For the text-containing cell, return its midpoint in (x, y) coordinate format. 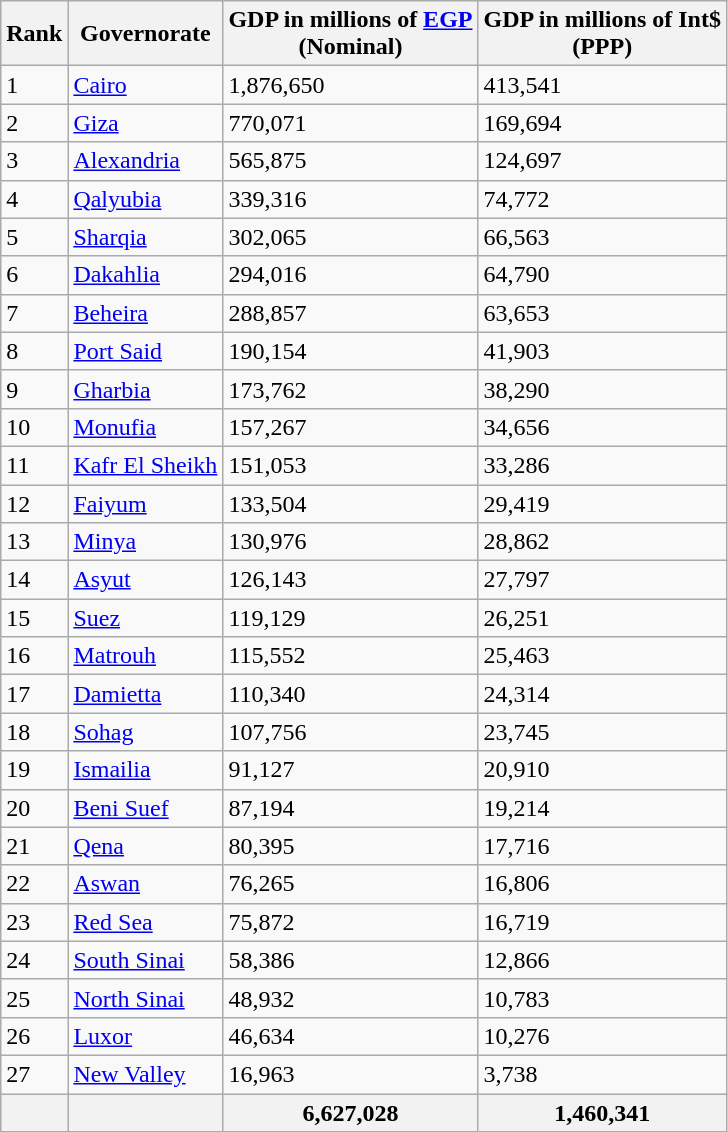
GDP in millions of Int$(PPP) (602, 34)
75,872 (350, 922)
South Sinai (146, 960)
19,214 (602, 808)
14 (34, 580)
173,762 (350, 389)
Minya (146, 542)
Qalyubia (146, 199)
15 (34, 618)
63,653 (602, 313)
Qena (146, 846)
Beni Suef (146, 808)
110,340 (350, 694)
107,756 (350, 732)
18 (34, 732)
16,806 (602, 884)
Ismailia (146, 770)
23,745 (602, 732)
10,276 (602, 1036)
115,552 (350, 656)
21 (34, 846)
Sohag (146, 732)
Cairo (146, 85)
North Sinai (146, 998)
Giza (146, 123)
4 (34, 199)
294,016 (350, 275)
16,963 (350, 1074)
10 (34, 427)
190,154 (350, 351)
Asyut (146, 580)
74,772 (602, 199)
34,656 (602, 427)
Kafr El Sheikh (146, 465)
565,875 (350, 161)
87,194 (350, 808)
23 (34, 922)
Dakahlia (146, 275)
Monufia (146, 427)
11 (34, 465)
29,419 (602, 503)
New Valley (146, 1074)
126,143 (350, 580)
10,783 (602, 998)
17,716 (602, 846)
38,290 (602, 389)
66,563 (602, 237)
13 (34, 542)
6,627,028 (350, 1113)
25,463 (602, 656)
5 (34, 237)
16 (34, 656)
Rank (34, 34)
28,862 (602, 542)
770,071 (350, 123)
46,634 (350, 1036)
Alexandria (146, 161)
2 (34, 123)
25 (34, 998)
413,541 (602, 85)
1,460,341 (602, 1113)
58,386 (350, 960)
124,697 (602, 161)
33,286 (602, 465)
288,857 (350, 313)
27,797 (602, 580)
3,738 (602, 1074)
7 (34, 313)
76,265 (350, 884)
1,876,650 (350, 85)
24 (34, 960)
27 (34, 1074)
26 (34, 1036)
24,314 (602, 694)
119,129 (350, 618)
20,910 (602, 770)
17 (34, 694)
Governorate (146, 34)
Port Said (146, 351)
12,866 (602, 960)
1 (34, 85)
339,316 (350, 199)
12 (34, 503)
19 (34, 770)
3 (34, 161)
8 (34, 351)
302,065 (350, 237)
133,504 (350, 503)
48,932 (350, 998)
41,903 (602, 351)
Suez (146, 618)
Aswan (146, 884)
9 (34, 389)
64,790 (602, 275)
6 (34, 275)
Luxor (146, 1036)
Matrouh (146, 656)
20 (34, 808)
16,719 (602, 922)
22 (34, 884)
Sharqia (146, 237)
169,694 (602, 123)
Beheira (146, 313)
26,251 (602, 618)
80,395 (350, 846)
151,053 (350, 465)
157,267 (350, 427)
Damietta (146, 694)
130,976 (350, 542)
91,127 (350, 770)
Gharbia (146, 389)
Faiyum (146, 503)
Red Sea (146, 922)
GDP in millions of EGP(Nominal) (350, 34)
